Locate the cell with the specified text and output its (X, Y) center coordinate. 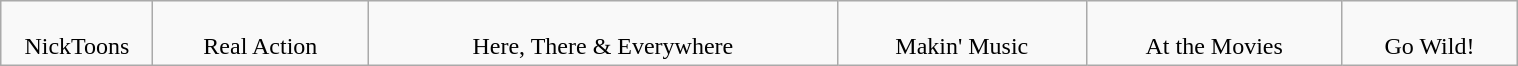
Here, There & Everywhere (602, 34)
At the Movies (1214, 34)
Real Action (260, 34)
Makin' Music (962, 34)
NickToons (76, 34)
Go Wild! (1429, 34)
